Extract the (x, y) coordinate from the center of the cell holding the provided text.  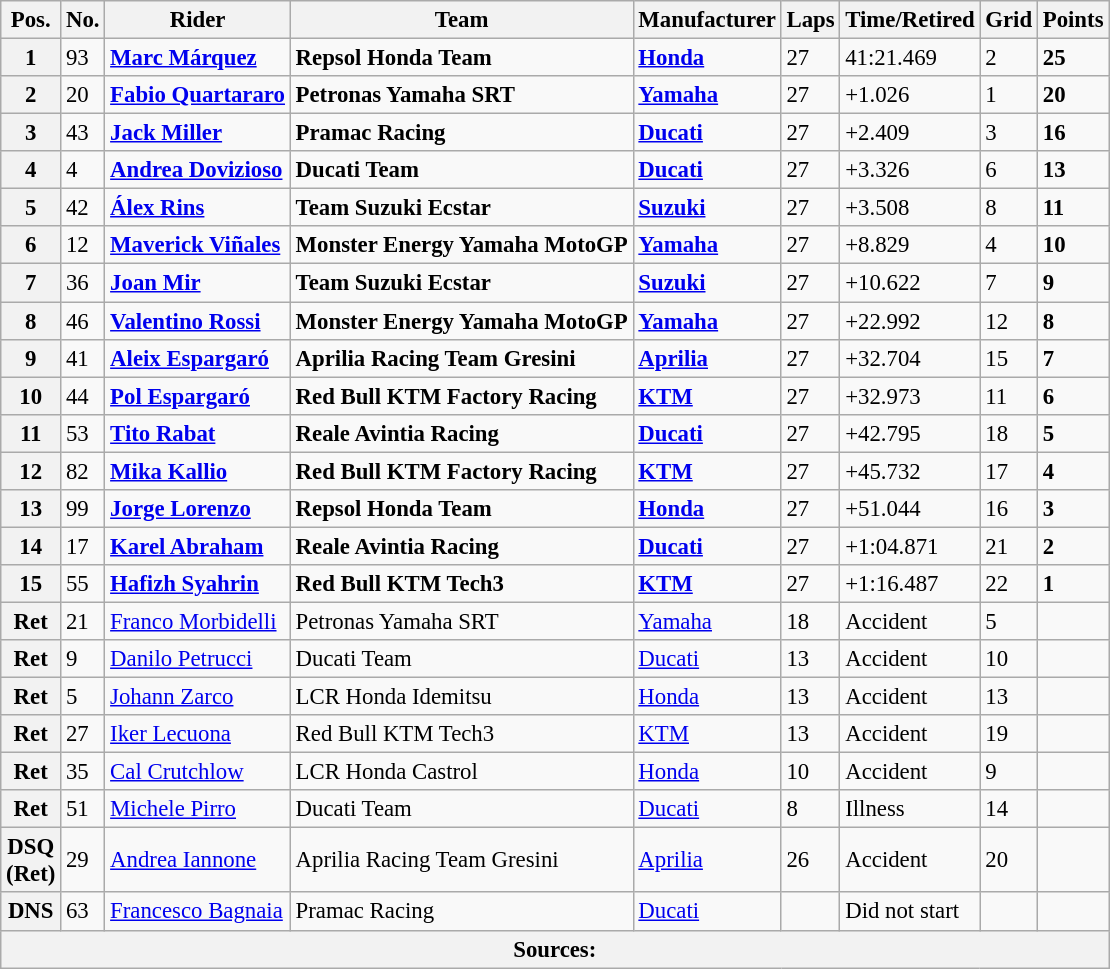
35 (83, 772)
41:21.469 (910, 58)
Danilo Petrucci (198, 659)
82 (83, 471)
22 (1008, 584)
Points (1072, 20)
Francesco Bagnaia (198, 912)
+8.829 (910, 245)
Cal Crutchlow (198, 772)
Jack Miller (198, 133)
+10.622 (910, 283)
Fabio Quartararo (198, 95)
Pol Espargaró (198, 396)
Jorge Lorenzo (198, 509)
Maverick Viñales (198, 245)
Mika Kallio (198, 471)
+32.973 (910, 396)
DSQ(Ret) (31, 860)
+2.409 (910, 133)
Iker Lecuona (198, 734)
LCR Honda Idemitsu (462, 697)
46 (83, 321)
+51.044 (910, 509)
+22.992 (910, 321)
Time/Retired (910, 20)
+42.795 (910, 433)
42 (83, 208)
63 (83, 912)
Álex Rins (198, 208)
+3.326 (910, 170)
19 (1008, 734)
53 (83, 433)
No. (83, 20)
Grid (1008, 20)
Valentino Rossi (198, 321)
Franco Morbidelli (198, 621)
+1.026 (910, 95)
Joan Mir (198, 283)
41 (83, 358)
+1:16.487 (910, 584)
+1:04.871 (910, 546)
Andrea Iannone (198, 860)
Pos. (31, 20)
44 (83, 396)
LCR Honda Castrol (462, 772)
43 (83, 133)
+45.732 (910, 471)
25 (1072, 58)
Hafizh Syahrin (198, 584)
Karel Abraham (198, 546)
DNS (31, 912)
Did not start (910, 912)
Tito Rabat (198, 433)
Andrea Dovizioso (198, 170)
55 (83, 584)
Sources: (555, 949)
Manufacturer (707, 20)
Team (462, 20)
29 (83, 860)
Rider (198, 20)
Johann Zarco (198, 697)
Michele Pirro (198, 809)
Illness (910, 809)
93 (83, 58)
+3.508 (910, 208)
99 (83, 509)
Laps (810, 20)
+32.704 (910, 358)
Marc Márquez (198, 58)
51 (83, 809)
26 (810, 860)
36 (83, 283)
Aleix Espargaró (198, 358)
